Detect which cell encompasses the target text, then output its [x, y] center coordinate. 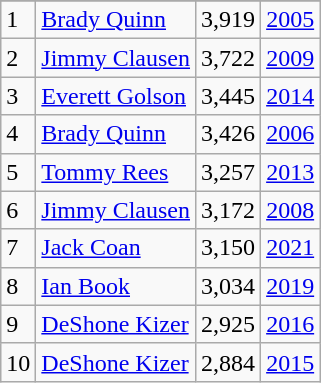
3,426 [228, 134]
3,172 [228, 210]
2,884 [228, 362]
4 [18, 134]
2016 [290, 324]
Jack Coan [116, 248]
Tommy Rees [116, 172]
2015 [290, 362]
3,150 [228, 248]
6 [18, 210]
2008 [290, 210]
7 [18, 248]
2,925 [228, 324]
8 [18, 286]
3 [18, 96]
3,257 [228, 172]
10 [18, 362]
2014 [290, 96]
2019 [290, 286]
2021 [290, 248]
3,034 [228, 286]
3,722 [228, 58]
2006 [290, 134]
3,445 [228, 96]
2009 [290, 58]
Ian Book [116, 286]
3,919 [228, 20]
2 [18, 58]
5 [18, 172]
2013 [290, 172]
2005 [290, 20]
Everett Golson [116, 96]
9 [18, 324]
1 [18, 20]
